From the cell containing the given text, extract its center point as (x, y) coordinate. 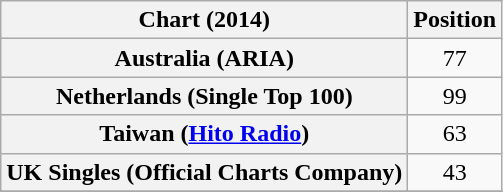
Netherlands (Single Top 100) (204, 96)
Position (455, 20)
Australia (ARIA) (204, 58)
77 (455, 58)
Chart (2014) (204, 20)
43 (455, 172)
Taiwan (Hito Radio) (204, 134)
63 (455, 134)
99 (455, 96)
UK Singles (Official Charts Company) (204, 172)
